Search for the cell housing the specified text and yield its (X, Y) center coordinate. 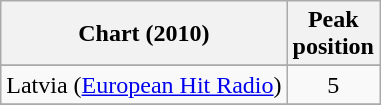
5 (333, 85)
Latvia (European Hit Radio) (144, 85)
Peakposition (333, 34)
Chart (2010) (144, 34)
